Output the (X, Y) coordinate of the center of the cell containing the given text.  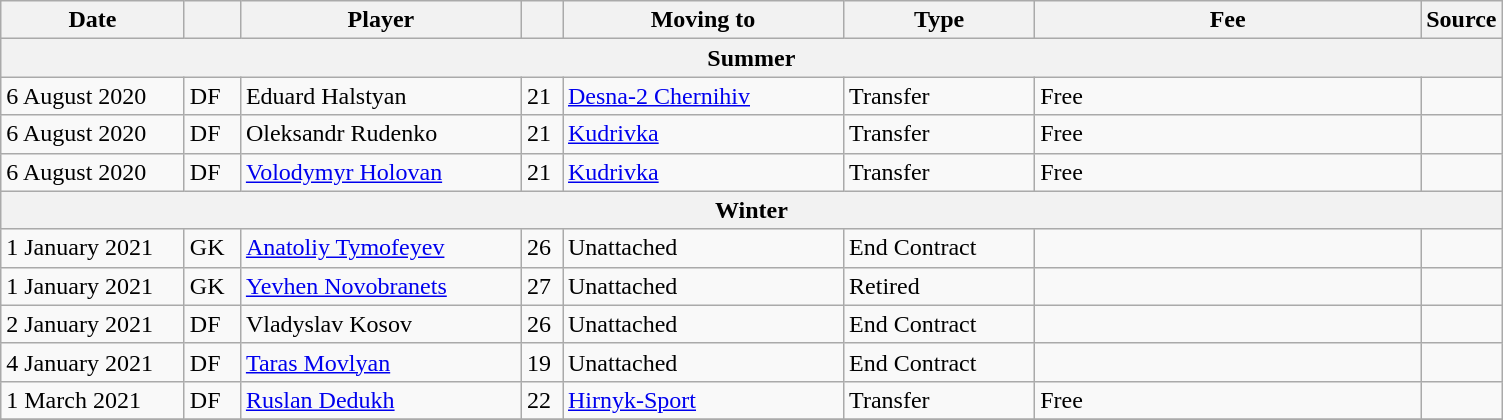
27 (542, 286)
Ruslan Dedukh (380, 400)
Anatoliy Tymofeyev (380, 248)
2 January 2021 (93, 324)
Vladyslav Kosov (380, 324)
Yevhen Novobranets (380, 286)
Type (940, 20)
Date (93, 20)
Retired (940, 286)
Volodymyr Holovan (380, 172)
Winter (752, 210)
1 March 2021 (93, 400)
Desna-2 Chernihiv (702, 96)
Player (380, 20)
19 (542, 362)
Moving to (702, 20)
Oleksandr Rudenko (380, 134)
Summer (752, 58)
Fee (1228, 20)
4 January 2021 (93, 362)
Eduard Halstyan (380, 96)
Source (1462, 20)
22 (542, 400)
Taras Movlyan (380, 362)
Hirnyk-Sport (702, 400)
